Output the (x, y) coordinate of the center of the cell containing the given text.  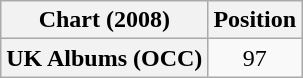
Position (255, 20)
Chart (2008) (104, 20)
97 (255, 58)
UK Albums (OCC) (104, 58)
